Extract the [X, Y] coordinate from the center of the cell holding the provided text.  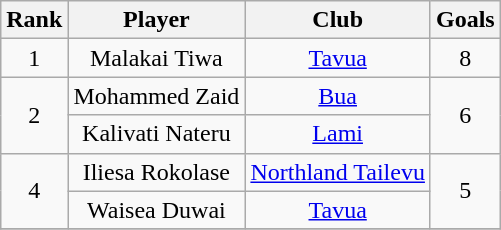
Club [338, 20]
4 [34, 191]
8 [465, 58]
Northland Tailevu [338, 172]
2 [34, 115]
Rank [34, 20]
Bua [338, 96]
5 [465, 191]
Mohammed Zaid [156, 96]
Iliesa Rokolase [156, 172]
Player [156, 20]
Kalivati Nateru [156, 134]
Waisea Duwai [156, 210]
Goals [465, 20]
6 [465, 115]
Lami [338, 134]
1 [34, 58]
Malakai Tiwa [156, 58]
